Detect which cell encompasses the target text, then output its (x, y) center coordinate. 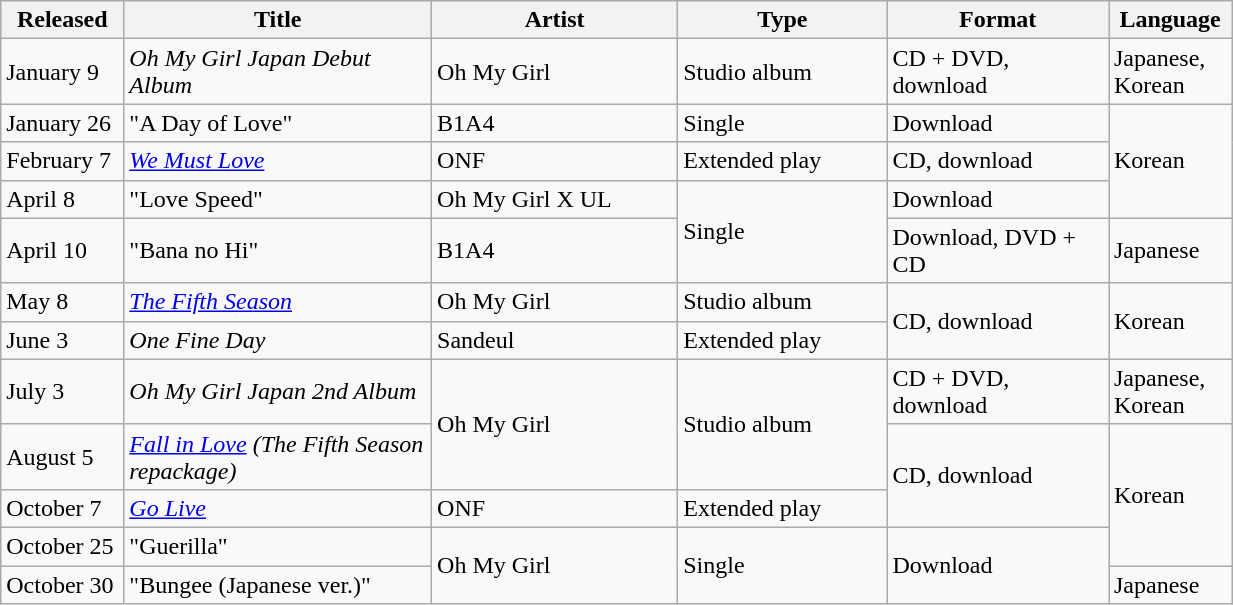
February 7 (62, 161)
Language (1170, 20)
"Bana no Hi" (278, 250)
May 8 (62, 302)
October 7 (62, 508)
June 3 (62, 340)
October 30 (62, 585)
January 26 (62, 123)
Download, DVD + CD (998, 250)
"A Day of Love" (278, 123)
Oh My Girl Japan Debut Album (278, 72)
Go Live (278, 508)
Released (62, 20)
Format (998, 20)
"Bungee (Japanese ver.)" (278, 585)
July 3 (62, 392)
Type (782, 20)
The Fifth Season (278, 302)
Title (278, 20)
Sandeul (555, 340)
January 9 (62, 72)
April 8 (62, 199)
October 25 (62, 546)
We Must Love (278, 161)
One Fine Day (278, 340)
"Guerilla" (278, 546)
"Love Speed" (278, 199)
April 10 (62, 250)
Oh My Girl Japan 2nd Album (278, 392)
Fall in Love (The Fifth Season repackage) (278, 456)
Oh My Girl X UL (555, 199)
Artist (555, 20)
August 5 (62, 456)
